Return (X, Y) of the center of cell containing provided text 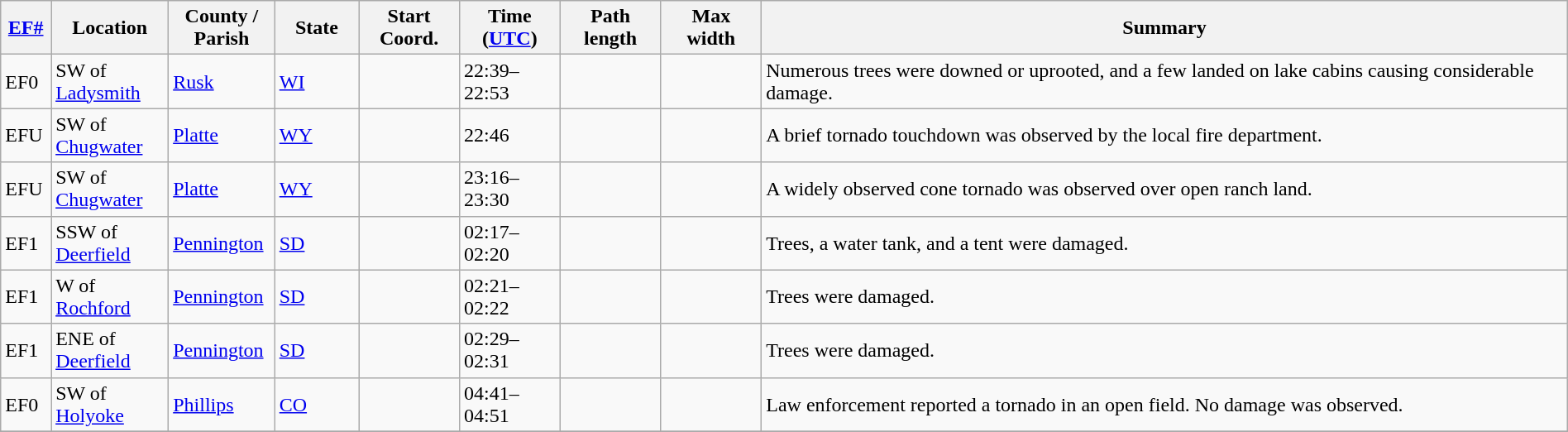
SW of Ladysmith (110, 81)
Phillips (222, 404)
WI (316, 81)
Max width (711, 28)
Location (110, 28)
02:21–02:22 (509, 296)
Numerous trees were downed or uprooted, and a few landed on lake cabins causing considerable damage. (1164, 81)
Time (UTC) (509, 28)
Summary (1164, 28)
County / Parish (222, 28)
A widely observed cone tornado was observed over open ranch land. (1164, 189)
ENE of Deerfield (110, 351)
SW of Holyoke (110, 404)
22:46 (509, 136)
02:17–02:20 (509, 243)
CO (316, 404)
22:39–22:53 (509, 81)
Trees, a water tank, and a tent were damaged. (1164, 243)
EF# (26, 28)
Law enforcement reported a tornado in an open field. No damage was observed. (1164, 404)
02:29–02:31 (509, 351)
State (316, 28)
W of Rochford (110, 296)
Path length (610, 28)
A brief tornado touchdown was observed by the local fire department. (1164, 136)
Rusk (222, 81)
04:41–04:51 (509, 404)
23:16–23:30 (509, 189)
Start Coord. (409, 28)
SSW of Deerfield (110, 243)
